Extract the [X, Y] coordinate from the center of the cell holding the provided text.  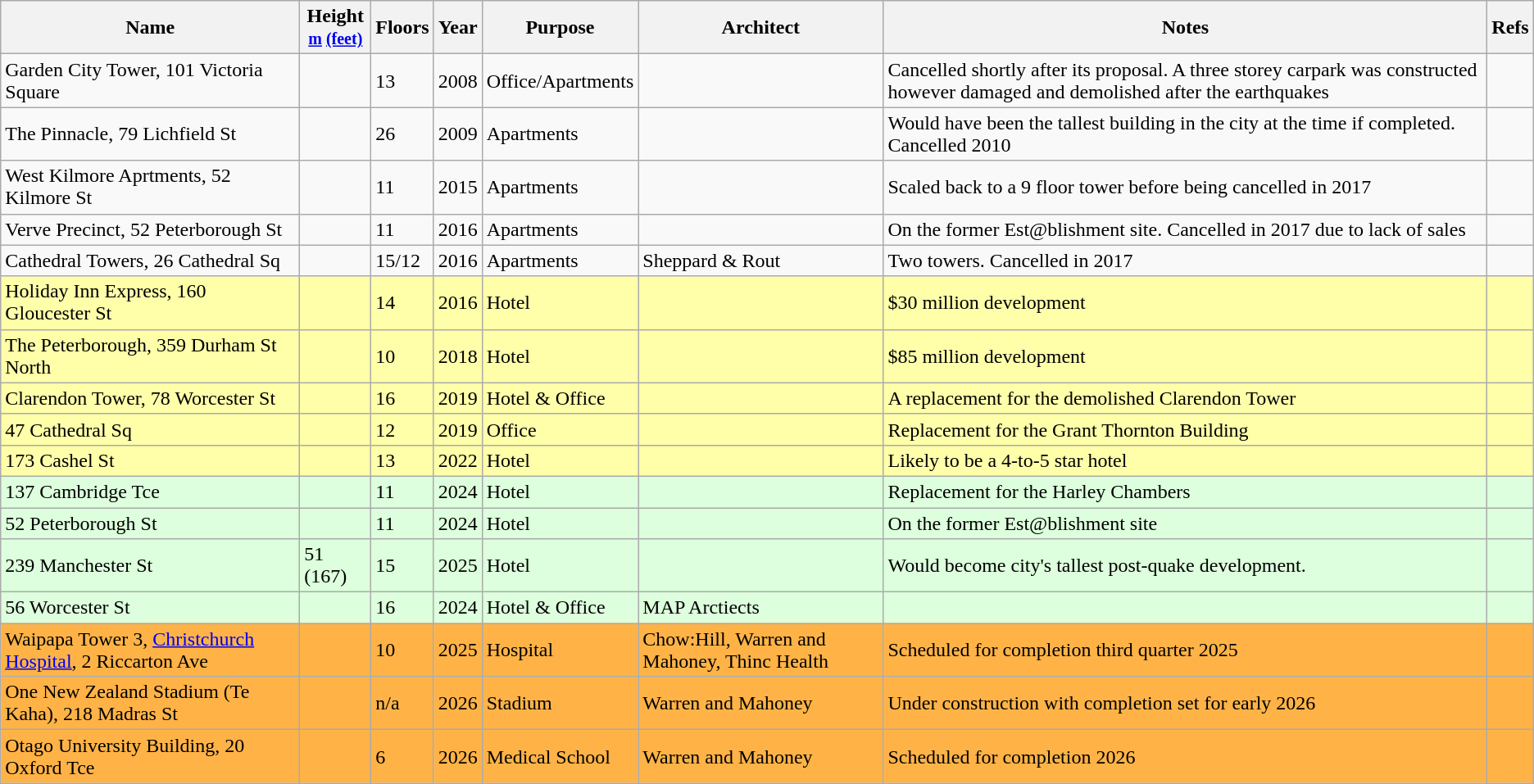
2022 [457, 460]
2008 [457, 80]
2018 [457, 356]
Waipapa Tower 3, Christchurch Hospital, 2 Riccarton Ave [151, 650]
Would become city's tallest post-quake development. [1185, 565]
West Kilmore Aprtments, 52 Kilmore St [151, 187]
MAP Arctiects [760, 608]
Replacement for the Grant Thornton Building [1185, 429]
173 Cashel St [151, 460]
15/12 [402, 261]
Holiday Inn Express, 160 Gloucester St [151, 303]
6 [402, 757]
Medical School [560, 757]
On the former Est@blishment site [1185, 523]
Scaled back to a 9 floor tower before being cancelled in 2017 [1185, 187]
Under construction with completion set for early 2026 [1185, 703]
Floors [402, 28]
47 Cathedral Sq [151, 429]
51 (167) [336, 565]
2009 [457, 134]
Heightm (feet) [336, 28]
$30 million development [1185, 303]
Purpose [560, 28]
Year [457, 28]
n/a [402, 703]
Clarendon Tower, 78 Worcester St [151, 398]
$85 million development [1185, 356]
12 [402, 429]
Likely to be a 4-to-5 star hotel [1185, 460]
Stadium [560, 703]
Would have been the tallest building in the city at the time if completed. Cancelled 2010 [1185, 134]
Verve Precinct, 52 Peterborough St [151, 229]
The Peterborough, 359 Durham St North [151, 356]
Notes [1185, 28]
14 [402, 303]
On the former Est@blishment site. Cancelled in 2017 due to lack of sales [1185, 229]
Office [560, 429]
One New Zealand Stadium (Te Kaha), 218 Madras St [151, 703]
Scheduled for completion third quarter 2025 [1185, 650]
Scheduled for completion 2026 [1185, 757]
Name [151, 28]
52 Peterborough St [151, 523]
The Pinnacle, 79 Lichfield St [151, 134]
Replacement for the Harley Chambers [1185, 492]
Chow:Hill, Warren and Mahoney, Thinc Health [760, 650]
Garden City Tower, 101 Victoria Square [151, 80]
15 [402, 565]
56 Worcester St [151, 608]
Sheppard & Rout [760, 261]
Hospital [560, 650]
Architect [760, 28]
137 Cambridge Tce [151, 492]
2015 [457, 187]
A replacement for the demolished Clarendon Tower [1185, 398]
Otago University Building, 20 Oxford Tce [151, 757]
26 [402, 134]
239 Manchester St [151, 565]
Two towers. Cancelled in 2017 [1185, 261]
Office/Apartments [560, 80]
Cancelled shortly after its proposal. A three storey carpark was constructed however damaged and demolished after the earthquakes [1185, 80]
Cathedral Towers, 26 Cathedral Sq [151, 261]
Refs [1510, 28]
